Find where the given text appears and provide that cell's center as [x, y] coordinate. 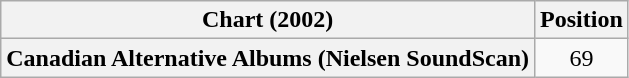
Chart (2002) [268, 20]
Canadian Alternative Albums (Nielsen SoundScan) [268, 58]
Position [582, 20]
69 [582, 58]
